Return the (x, y) coordinate for the center point of the cell that contains the specified text.  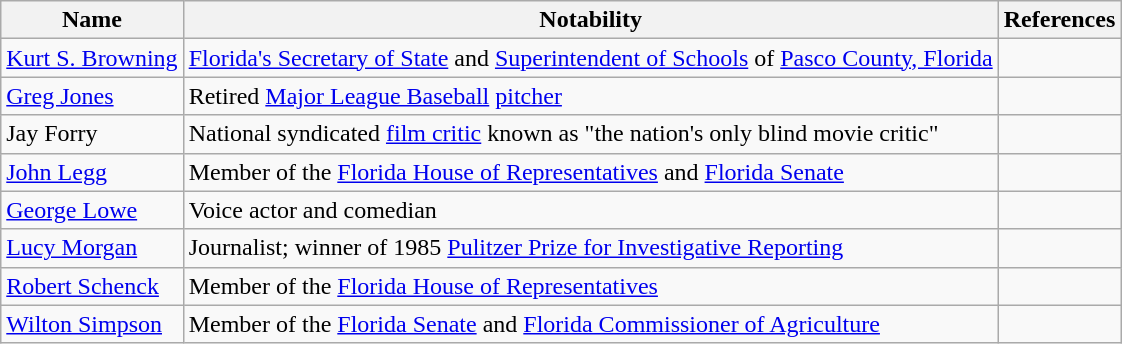
Wilton Simpson (92, 324)
Member of the Florida House of Representatives (590, 286)
John Legg (92, 172)
References (1060, 20)
Notability (590, 20)
Jay Forry (92, 134)
Journalist; winner of 1985 Pulitzer Prize for Investigative Reporting (590, 248)
Greg Jones (92, 96)
George Lowe (92, 210)
Florida's Secretary of State and Superintendent of Schools of Pasco County, Florida (590, 58)
Member of the Florida House of Representatives and Florida Senate (590, 172)
Voice actor and comedian (590, 210)
Lucy Morgan (92, 248)
National syndicated film critic known as "the nation's only blind movie critic" (590, 134)
Member of the Florida Senate and Florida Commissioner of Agriculture (590, 324)
Name (92, 20)
Kurt S. Browning (92, 58)
Retired Major League Baseball pitcher (590, 96)
Robert Schenck (92, 286)
